Find where the given text appears and provide that cell's center as (X, Y) coordinate. 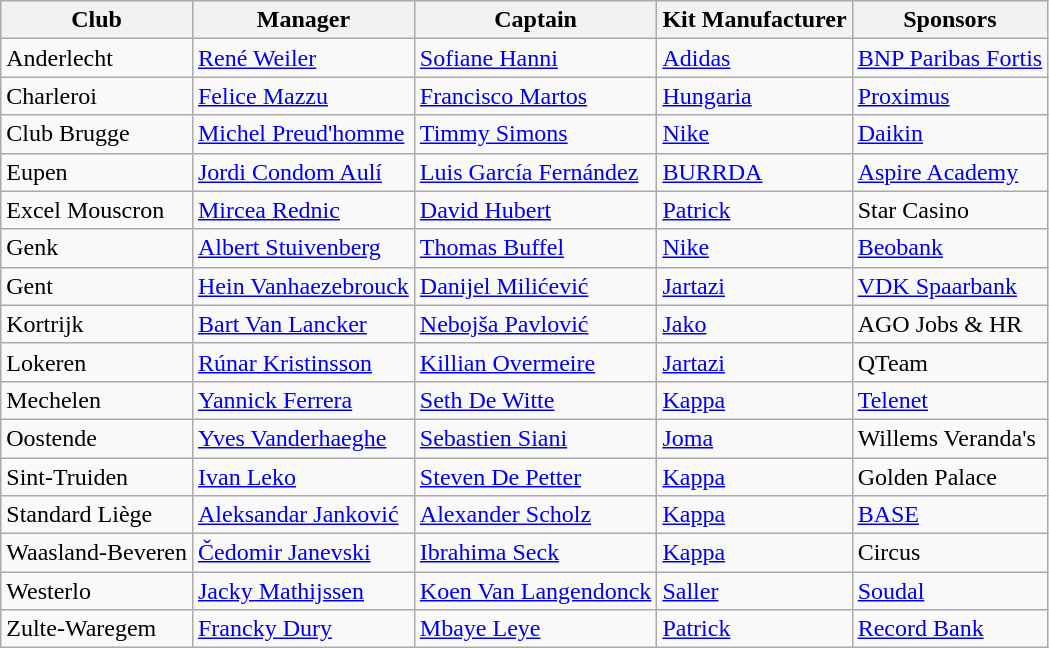
BASE (950, 515)
Francisco Martos (536, 96)
Anderlecht (97, 58)
Gent (97, 286)
Alexander Scholz (536, 515)
Sofiane Hanni (536, 58)
Beobank (950, 248)
Adidas (754, 58)
Albert Stuivenberg (303, 248)
Ibrahima Seck (536, 553)
AGO Jobs & HR (950, 324)
Thomas Buffel (536, 248)
Luis García Fernández (536, 172)
Westerlo (97, 591)
VDK Spaarbank (950, 286)
QTeam (950, 362)
Jacky Mathijssen (303, 591)
Ivan Leko (303, 477)
Eupen (97, 172)
Telenet (950, 400)
Aspire Academy (950, 172)
Manager (303, 20)
Felice Mazzu (303, 96)
Timmy Simons (536, 134)
René Weiler (303, 58)
Club Brugge (97, 134)
Excel Mouscron (97, 210)
Seth De Witte (536, 400)
Joma (754, 438)
Soudal (950, 591)
Proximus (950, 96)
Aleksandar Janković (303, 515)
David Hubert (536, 210)
Čedomir Janevski (303, 553)
Standard Liège (97, 515)
Steven De Petter (536, 477)
BNP Paribas Fortis (950, 58)
Oostende (97, 438)
Hungaria (754, 96)
Bart Van Lancker (303, 324)
Record Bank (950, 629)
Charleroi (97, 96)
Golden Palace (950, 477)
Mbaye Leye (536, 629)
Mircea Rednic (303, 210)
Waasland-Beveren (97, 553)
Captain (536, 20)
Francky Dury (303, 629)
Yves Vanderhaeghe (303, 438)
Lokeren (97, 362)
Rúnar Kristinsson (303, 362)
Danijel Milićević (536, 286)
BURRDA (754, 172)
Daikin (950, 134)
Nebojša Pavlović (536, 324)
Willems Veranda's (950, 438)
Michel Preud'homme (303, 134)
Killian Overmeire (536, 362)
Genk (97, 248)
Koen Van Langendonck (536, 591)
Circus (950, 553)
Hein Vanhaezebrouck (303, 286)
Zulte-Waregem (97, 629)
Sponsors (950, 20)
Mechelen (97, 400)
Sint-Truiden (97, 477)
Kit Manufacturer (754, 20)
Jordi Condom Aulí (303, 172)
Star Casino (950, 210)
Yannick Ferrera (303, 400)
Saller (754, 591)
Sebastien Siani (536, 438)
Club (97, 20)
Kortrijk (97, 324)
Jako (754, 324)
